Capture the cell that displays the provided text and extract its (x, y) central coordinate. 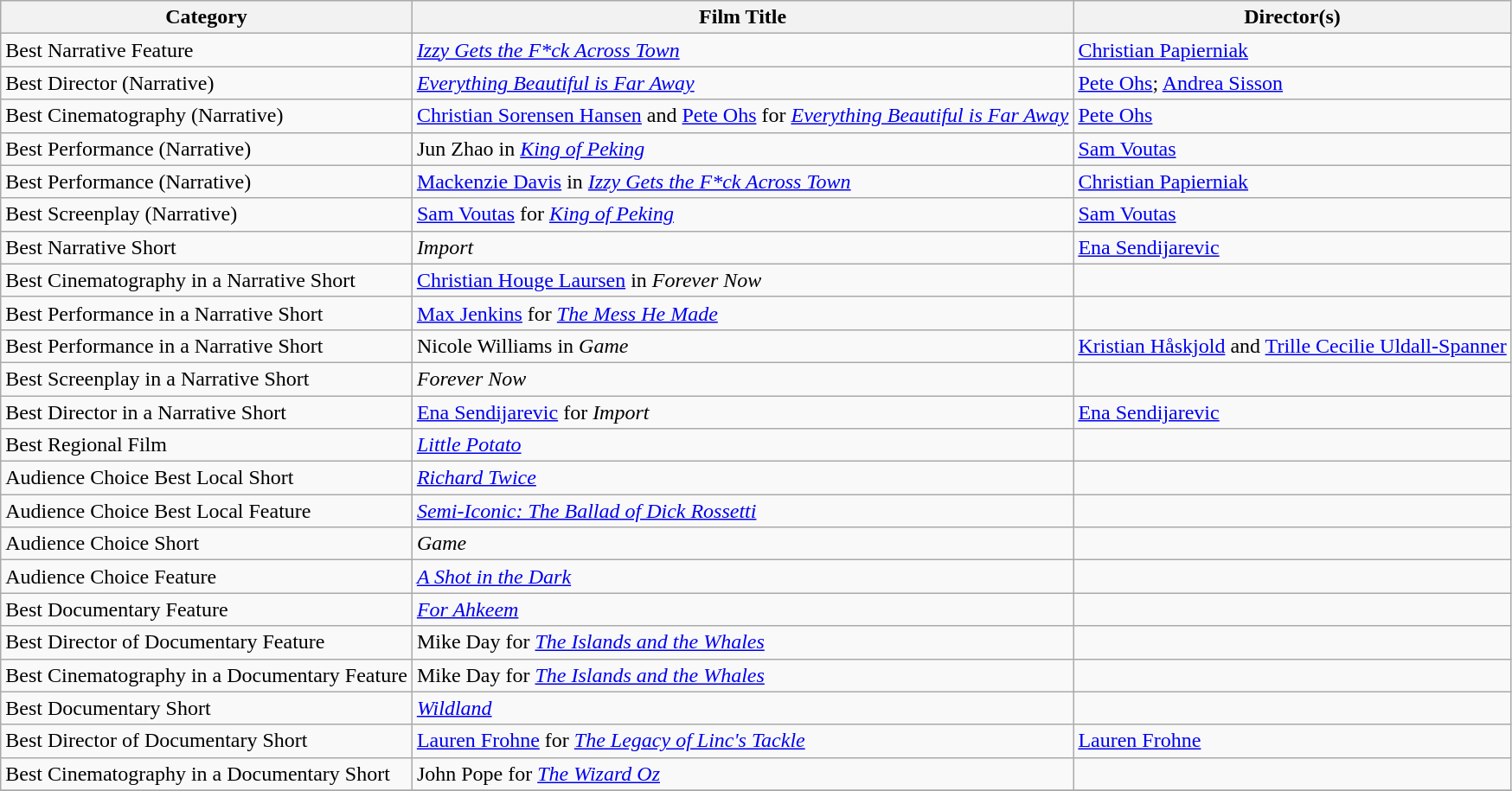
Best Screenplay in a Narrative Short (207, 379)
Best Documentary Short (207, 708)
Audience Choice Feature (207, 577)
Best Regional Film (207, 445)
Best Director of Documentary Short (207, 741)
Sam Voutas for King of Peking (742, 214)
John Pope for The Wizard Oz (742, 774)
Wildland (742, 708)
Best Cinematography in a Documentary Short (207, 774)
For Ahkeem (742, 609)
Audience Choice Short (207, 544)
Best Narrative Short (207, 247)
Everything Beautiful is Far Away (742, 83)
Pete Ohs (1292, 116)
Max Jenkins for The Mess He Made (742, 313)
Jun Zhao in King of Peking (742, 149)
Christian Sorensen Hansen and Pete Ohs for Everything Beautiful is Far Away (742, 116)
Lauren Frohne (1292, 741)
Best Director of Documentary Feature (207, 642)
Film Title (742, 17)
Best Cinematography in a Narrative Short (207, 280)
A Shot in the Dark (742, 577)
Audience Choice Best Local Short (207, 478)
Kristian Håskjold and Trille Cecilie Uldall-Spanner (1292, 346)
Director(s) (1292, 17)
Import (742, 247)
Semi-Iconic: The Ballad of Dick Rossetti (742, 511)
Izzy Gets the F*ck Across Town (742, 50)
Best Director in a Narrative Short (207, 412)
Best Director (Narrative) (207, 83)
Game (742, 544)
Best Documentary Feature (207, 609)
Best Narrative Feature (207, 50)
Audience Choice Best Local Feature (207, 511)
Christian Houge Laursen in Forever Now (742, 280)
Little Potato (742, 445)
Best Cinematography in a Documentary Feature (207, 675)
Ena Sendijarevic for Import (742, 412)
Forever Now (742, 379)
Mackenzie Davis in Izzy Gets the F*ck Across Town (742, 182)
Richard Twice (742, 478)
Pete Ohs; Andrea Sisson (1292, 83)
Best Cinematography (Narrative) (207, 116)
Category (207, 17)
Nicole Williams in Game (742, 346)
Best Screenplay (Narrative) (207, 214)
Lauren Frohne for The Legacy of Linc's Tackle (742, 741)
